Return the [x, y] coordinate for the center point of the cell that contains the specified text.  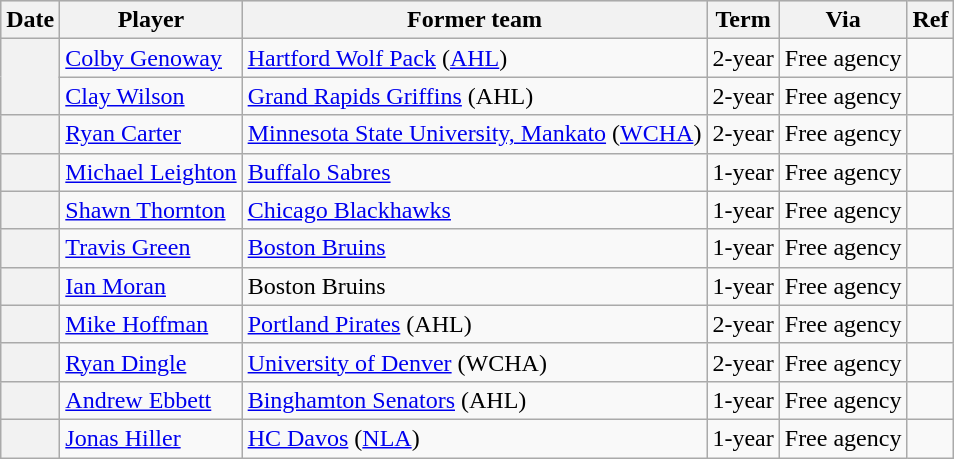
Colby Genoway [151, 58]
Mike Hoffman [151, 324]
HC Davos (NLA) [474, 438]
University of Denver (WCHA) [474, 362]
Clay Wilson [151, 96]
Buffalo Sabres [474, 172]
Date [30, 20]
Via [843, 20]
Player [151, 20]
Former team [474, 20]
Ref [930, 20]
Term [743, 20]
Andrew Ebbett [151, 400]
Grand Rapids Griffins (AHL) [474, 96]
Ian Moran [151, 286]
Binghamton Senators (AHL) [474, 400]
Travis Green [151, 248]
Hartford Wolf Pack (AHL) [474, 58]
Jonas Hiller [151, 438]
Ryan Carter [151, 134]
Chicago Blackhawks [474, 210]
Shawn Thornton [151, 210]
Minnesota State University, Mankato (WCHA) [474, 134]
Portland Pirates (AHL) [474, 324]
Ryan Dingle [151, 362]
Michael Leighton [151, 172]
